Return the (x, y) coordinate for the center point of the cell that contains the specified text.  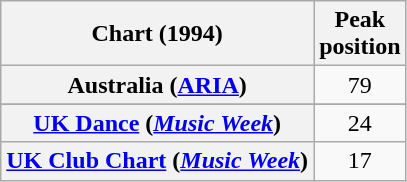
Australia (ARIA) (158, 85)
79 (360, 85)
24 (360, 123)
UK Club Chart (Music Week) (158, 161)
UK Dance (Music Week) (158, 123)
Peakposition (360, 34)
17 (360, 161)
Chart (1994) (158, 34)
